Detect which cell encompasses the target text, then output its (X, Y) center coordinate. 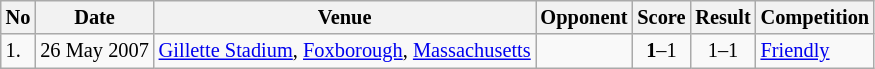
Friendly (815, 51)
Competition (815, 17)
Opponent (584, 17)
Score (661, 17)
Gillette Stadium, Foxborough, Massachusetts (345, 51)
Result (722, 17)
26 May 2007 (94, 51)
1. (18, 51)
No (18, 17)
Venue (345, 17)
Date (94, 17)
